Output the [X, Y] coordinate of the center of the cell containing the given text.  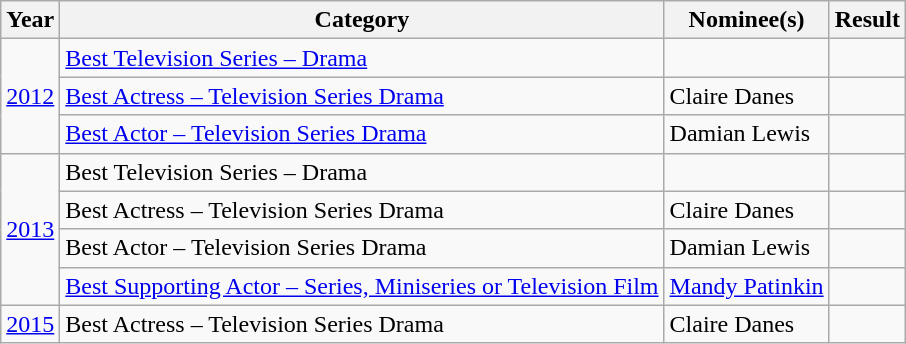
2015 [30, 324]
Best Supporting Actor – Series, Miniseries or Television Film [362, 286]
2012 [30, 96]
Category [362, 20]
2013 [30, 229]
Mandy Patinkin [746, 286]
Nominee(s) [746, 20]
Year [30, 20]
Result [867, 20]
